Find where the given text appears and provide that cell's center as [X, Y] coordinate. 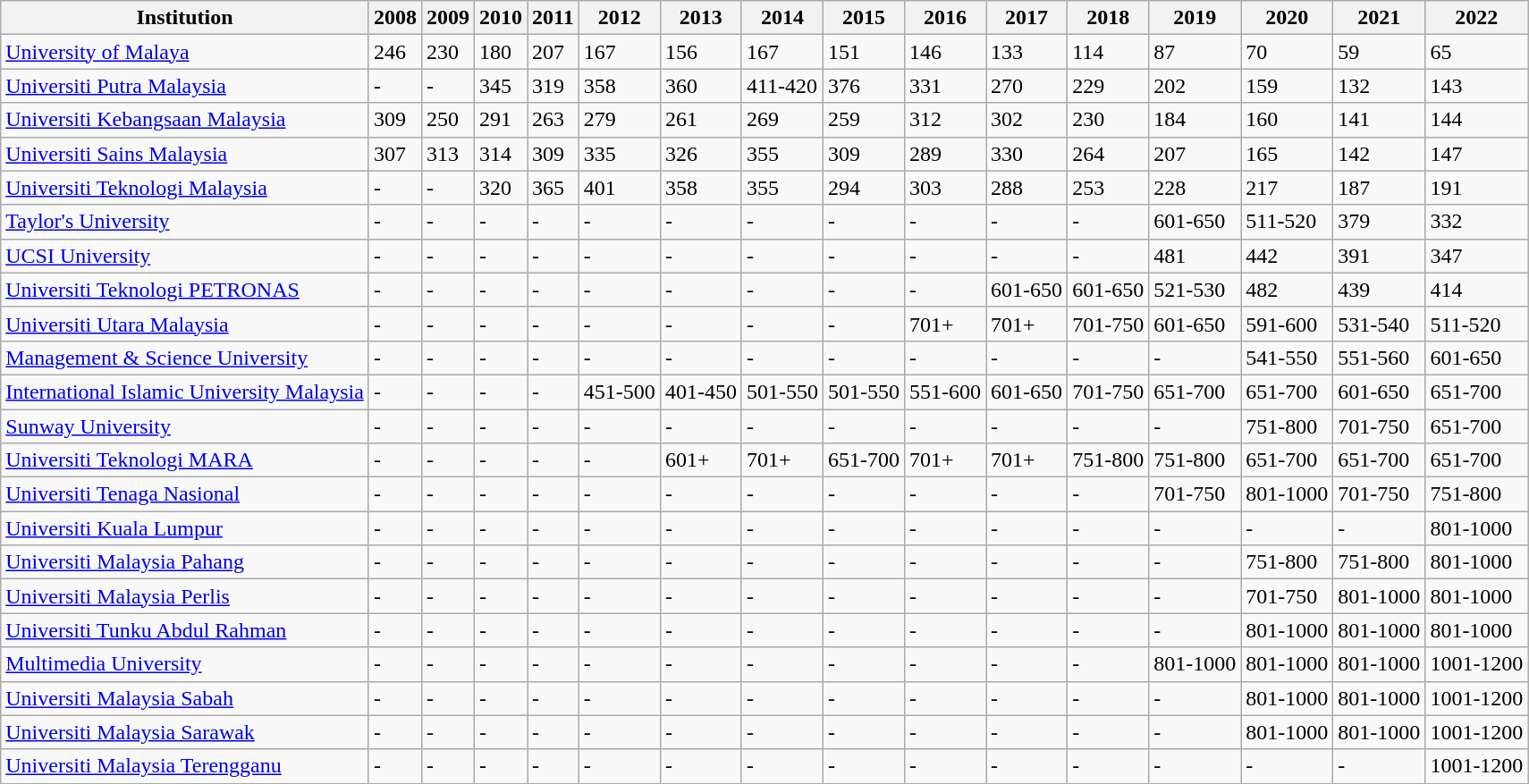
332 [1477, 222]
291 [501, 120]
250 [447, 120]
414 [1477, 290]
Universiti Kebangsaan Malaysia [185, 120]
114 [1109, 52]
360 [701, 86]
401-450 [701, 392]
439 [1379, 290]
2014 [781, 18]
347 [1477, 256]
Universiti Malaysia Sarawak [185, 732]
442 [1288, 256]
180 [501, 52]
Sunway University [185, 426]
376 [864, 86]
2020 [1288, 18]
151 [864, 52]
Universiti Malaysia Perlis [185, 596]
319 [553, 86]
132 [1379, 86]
365 [553, 188]
331 [946, 86]
264 [1109, 154]
Universiti Tenaga Nasional [185, 494]
521-530 [1195, 290]
Management & Science University [185, 358]
Universiti Malaysia Terengganu [185, 766]
70 [1288, 52]
401 [619, 188]
143 [1477, 86]
313 [447, 154]
330 [1026, 154]
312 [946, 120]
2022 [1477, 18]
263 [553, 120]
Taylor's University [185, 222]
Universiti Kuala Lumpur [185, 528]
156 [701, 52]
541-550 [1288, 358]
59 [1379, 52]
481 [1195, 256]
87 [1195, 52]
International Islamic University Malaysia [185, 392]
482 [1288, 290]
2018 [1109, 18]
326 [701, 154]
2009 [447, 18]
141 [1379, 120]
228 [1195, 188]
259 [864, 120]
314 [501, 154]
261 [701, 120]
165 [1288, 154]
345 [501, 86]
Institution [185, 18]
184 [1195, 120]
2017 [1026, 18]
UCSI University [185, 256]
2012 [619, 18]
531-540 [1379, 324]
187 [1379, 188]
Universiti Teknologi PETRONAS [185, 290]
2010 [501, 18]
Universiti Tunku Abdul Rahman [185, 630]
2013 [701, 18]
Universiti Malaysia Pahang [185, 562]
302 [1026, 120]
451-500 [619, 392]
279 [619, 120]
288 [1026, 188]
Universiti Malaysia Sabah [185, 698]
146 [946, 52]
601+ [701, 460]
320 [501, 188]
202 [1195, 86]
391 [1379, 256]
2008 [395, 18]
246 [395, 52]
2019 [1195, 18]
551-600 [946, 392]
591-600 [1288, 324]
Multimedia University [185, 664]
133 [1026, 52]
University of Malaya [185, 52]
229 [1109, 86]
2021 [1379, 18]
335 [619, 154]
Universiti Teknologi Malaysia [185, 188]
269 [781, 120]
Universiti Sains Malaysia [185, 154]
142 [1379, 154]
65 [1477, 52]
191 [1477, 188]
160 [1288, 120]
147 [1477, 154]
303 [946, 188]
Universiti Putra Malaysia [185, 86]
379 [1379, 222]
159 [1288, 86]
307 [395, 154]
2011 [553, 18]
270 [1026, 86]
411-420 [781, 86]
144 [1477, 120]
2016 [946, 18]
217 [1288, 188]
294 [864, 188]
Universiti Teknologi MARA [185, 460]
2015 [864, 18]
Universiti Utara Malaysia [185, 324]
551-560 [1379, 358]
289 [946, 154]
253 [1109, 188]
